Return [X, Y] of the center of cell containing provided text 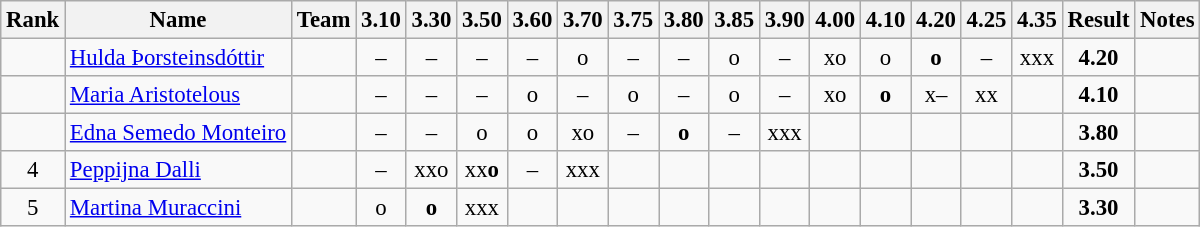
3.60 [532, 20]
3.90 [784, 20]
Martina Muraccini [178, 208]
Edna Semedo Monteiro [178, 133]
xx [986, 95]
Notes [1168, 20]
3.70 [583, 20]
Result [1098, 20]
Team [324, 20]
3.10 [381, 20]
4.00 [835, 20]
4.25 [986, 20]
5 [33, 208]
4.35 [1037, 20]
4 [33, 170]
Maria Aristotelous [178, 95]
x– [936, 95]
3.85 [734, 20]
Rank [33, 20]
Hulda Þorsteinsdóttir [178, 58]
3.75 [633, 20]
Peppijna Dalli [178, 170]
Name [178, 20]
